Identify which cell holds the provided text, then report its [X, Y] central coordinate. 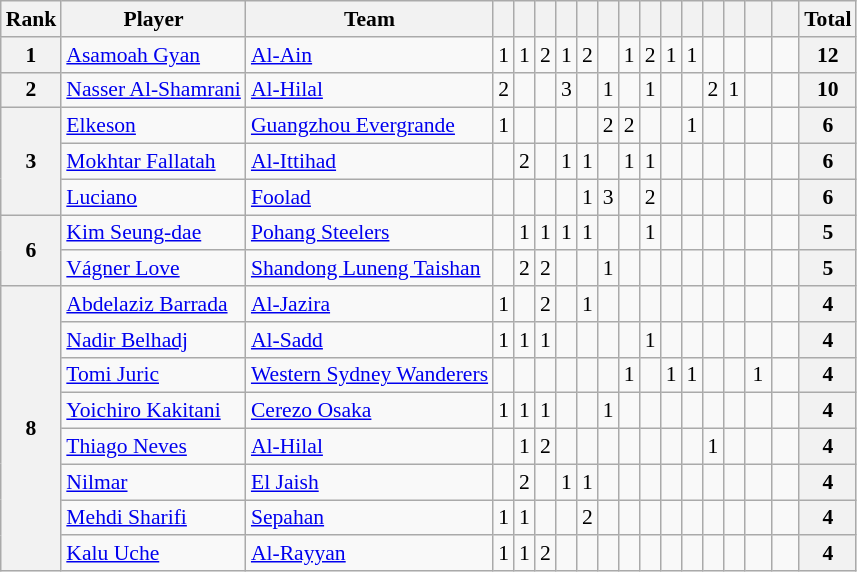
Player [154, 19]
Mokhtar Fallatah [154, 162]
Elkeson [154, 126]
Mehdi Sharifi [154, 518]
Al-Ain [370, 55]
El Jaish [370, 482]
Total [828, 19]
Rank [32, 19]
Sepahan [370, 518]
Yoichiro Kakitani [154, 411]
Al-Jazira [370, 304]
Guangzhou Evergrande [370, 126]
Vágner Love [154, 269]
Tomi Juric [154, 375]
Foolad [370, 197]
Al-Sadd [370, 340]
8 [32, 428]
Cerezo Osaka [370, 411]
12 [828, 55]
Luciano [154, 197]
Kalu Uche [154, 554]
Asamoah Gyan [154, 55]
Nadir Belhadj [154, 340]
Pohang Steelers [370, 233]
Shandong Luneng Taishan [370, 269]
Thiago Neves [154, 447]
Nilmar [154, 482]
Abdelaziz Barrada [154, 304]
Nasser Al-Shamrani [154, 90]
Team [370, 19]
10 [828, 90]
Al-Rayyan [370, 554]
Western Sydney Wanderers [370, 375]
Al-Ittihad [370, 162]
Kim Seung-dae [154, 233]
